Locate the cell with the specified text and output its (X, Y) center coordinate. 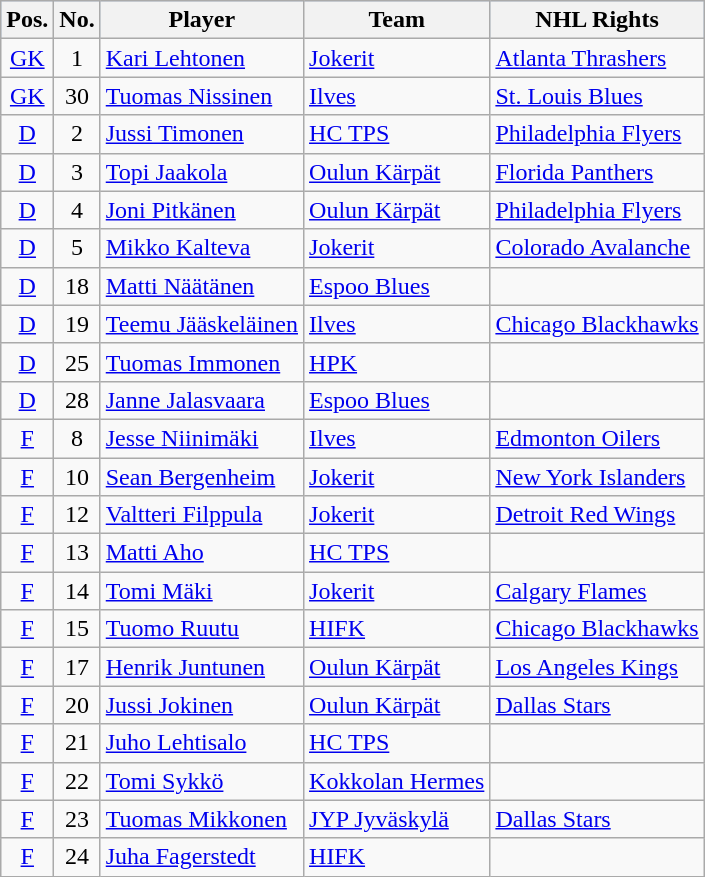
22 (77, 781)
Janne Jalasvaara (202, 400)
Topi Jaakola (202, 172)
Jussi Jokinen (202, 705)
2 (77, 134)
Joni Pitkänen (202, 210)
Tuomas Nissinen (202, 96)
Matti Näätänen (202, 286)
3 (77, 172)
Player (202, 20)
Matti Aho (202, 553)
Teemu Jääskeläinen (202, 324)
Tomi Sykkö (202, 781)
Juho Lehtisalo (202, 743)
Team (397, 20)
15 (77, 629)
14 (77, 591)
Jesse Niinimäki (202, 438)
19 (77, 324)
Calgary Flames (597, 591)
JYP Jyväskylä (397, 819)
Detroit Red Wings (597, 515)
18 (77, 286)
24 (77, 857)
10 (77, 477)
Florida Panthers (597, 172)
Henrik Juntunen (202, 667)
No. (77, 20)
5 (77, 248)
Valtteri Filppula (202, 515)
Sean Bergenheim (202, 477)
Los Angeles Kings (597, 667)
Atlanta Thrashers (597, 58)
21 (77, 743)
Mikko Kalteva (202, 248)
25 (77, 362)
1 (77, 58)
4 (77, 210)
30 (77, 96)
23 (77, 819)
Kari Lehtonen (202, 58)
HPK (397, 362)
Tomi Mäki (202, 591)
Juha Fagerstedt (202, 857)
Tuomas Mikkonen (202, 819)
Colorado Avalanche (597, 248)
Tuomo Ruutu (202, 629)
17 (77, 667)
12 (77, 515)
New York Islanders (597, 477)
St. Louis Blues (597, 96)
Edmonton Oilers (597, 438)
13 (77, 553)
NHL Rights (597, 20)
28 (77, 400)
Kokkolan Hermes (397, 781)
Pos. (28, 20)
20 (77, 705)
Tuomas Immonen (202, 362)
8 (77, 438)
Jussi Timonen (202, 134)
